Scan for the cell matching the given text and deliver its (x, y) coordinate at center. 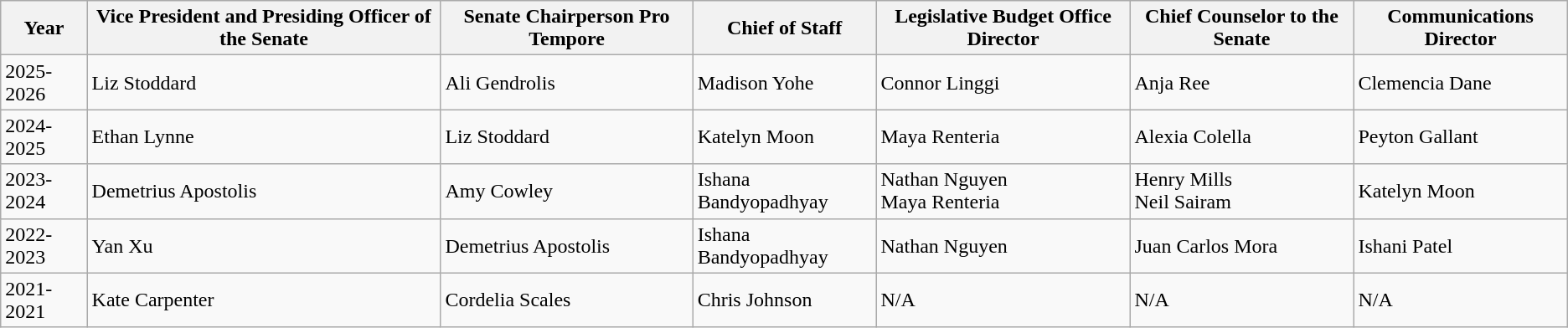
Alexia Colella (1241, 137)
Nathan Nguyen (1003, 246)
Communications Director (1461, 28)
Chief Counselor to the Senate (1241, 28)
Nathan NguyenMaya Renteria (1003, 191)
Madison Yohe (784, 82)
Yan Xu (264, 246)
Cordelia Scales (566, 300)
2023-2024 (44, 191)
Ethan Lynne (264, 137)
Connor Linggi (1003, 82)
2021-2021 (44, 300)
2025-2026 (44, 82)
2022-2023 (44, 246)
Henry MillsNeil Sairam (1241, 191)
Amy Cowley (566, 191)
Ishani Patel (1461, 246)
Chief of Staff (784, 28)
Vice President and Presiding Officer of the Senate (264, 28)
Ali Gendrolis (566, 82)
Peyton Gallant (1461, 137)
Anja Ree (1241, 82)
Senate Chairperson Pro Tempore (566, 28)
Year (44, 28)
Chris Johnson (784, 300)
Clemencia Dane (1461, 82)
2024-2025 (44, 137)
Maya Renteria (1003, 137)
Kate Carpenter (264, 300)
Legislative Budget Office Director (1003, 28)
Juan Carlos Mora (1241, 246)
